Return [X, Y] of the center of cell containing provided text 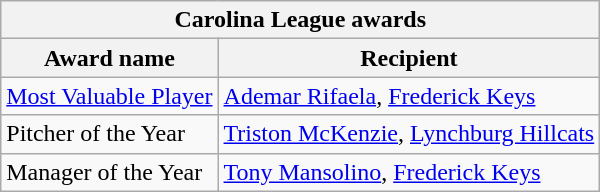
Manager of the Year [110, 172]
Pitcher of the Year [110, 134]
Triston McKenzie, Lynchburg Hillcats [409, 134]
Award name [110, 58]
Recipient [409, 58]
Carolina League awards [300, 20]
Tony Mansolino, Frederick Keys [409, 172]
Most Valuable Player [110, 96]
Ademar Rifaela, Frederick Keys [409, 96]
